Provide the (X, Y) coordinate of the cell's center where the given text is located.  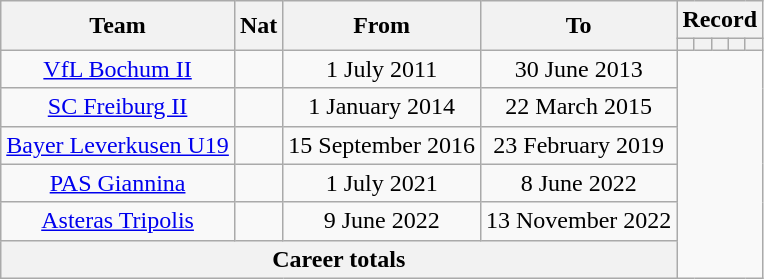
To (578, 26)
13 November 2022 (578, 221)
22 March 2015 (578, 107)
From (382, 26)
VfL Bochum II (118, 69)
Career totals (339, 259)
Nat (258, 26)
30 June 2013 (578, 69)
15 September 2016 (382, 145)
9 June 2022 (382, 221)
1 January 2014 (382, 107)
8 June 2022 (578, 183)
Asteras Tripolis (118, 221)
1 July 2011 (382, 69)
Bayer Leverkusen U19 (118, 145)
PAS Giannina (118, 183)
23 February 2019 (578, 145)
SC Freiburg II (118, 107)
Team (118, 26)
Record (720, 20)
1 July 2021 (382, 183)
